Output the (X, Y) coordinate of the center of the cell containing the given text.  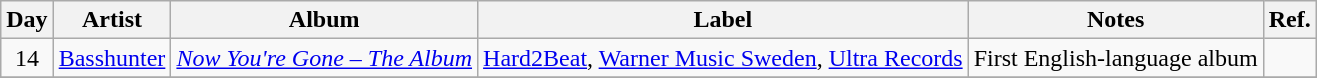
14 (27, 58)
Now You're Gone – The Album (324, 58)
First English-language album (1116, 58)
Album (324, 20)
Artist (112, 20)
Label (724, 20)
Hard2Beat, Warner Music Sweden, Ultra Records (724, 58)
Ref. (1290, 20)
Day (27, 20)
Basshunter (112, 58)
Notes (1116, 20)
